Output the (x, y) coordinate of the center of the cell containing the given text.  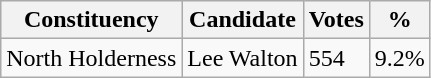
Votes (336, 20)
Constituency (92, 20)
North Holderness (92, 58)
Lee Walton (242, 58)
% (400, 20)
Candidate (242, 20)
554 (336, 58)
9.2% (400, 58)
